Capture the cell that displays the provided text and extract its (X, Y) central coordinate. 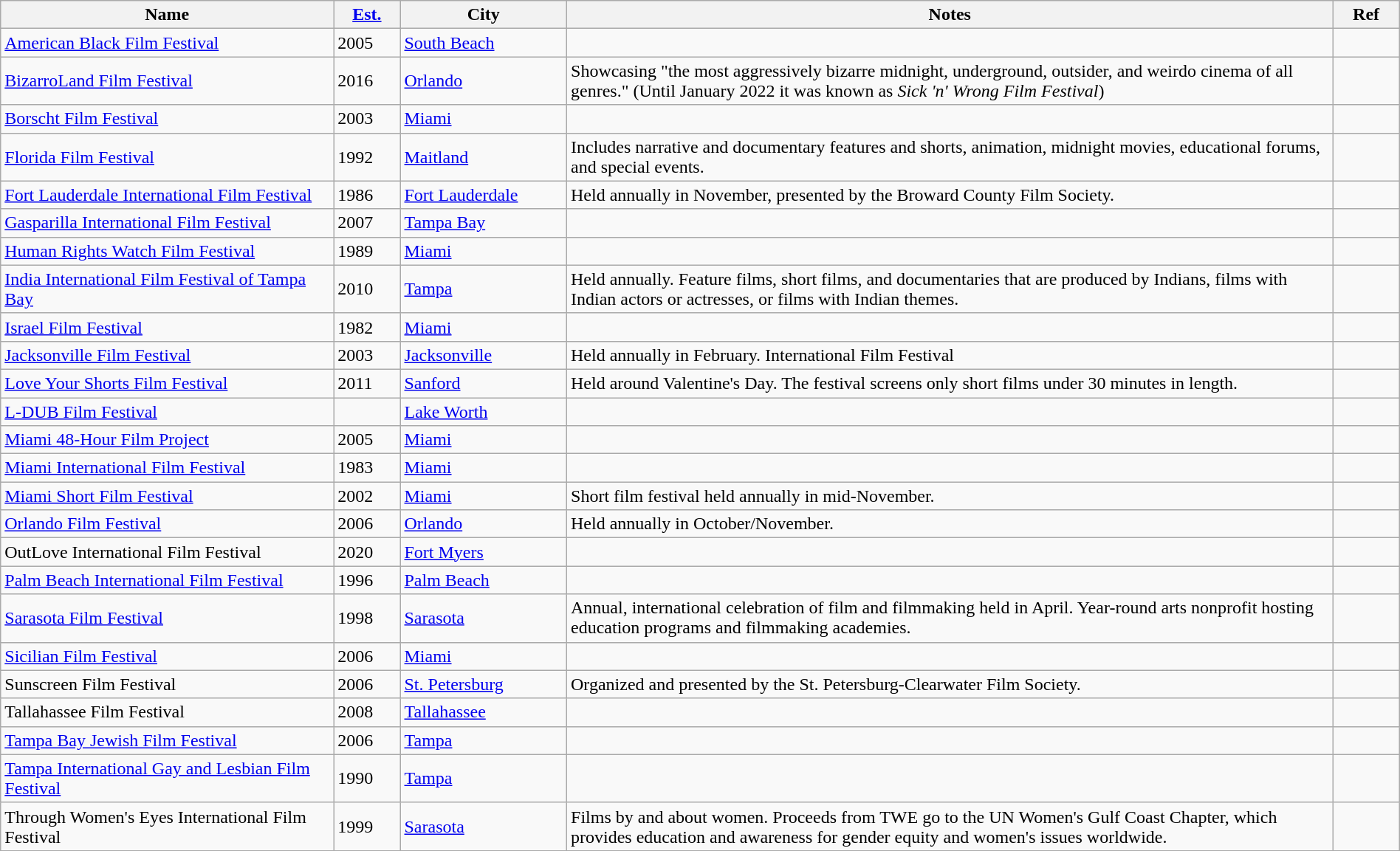
2007 (367, 223)
Tallahassee Film Festival (167, 712)
1989 (367, 251)
Ref (1366, 15)
1996 (367, 580)
American Black Film Festival (167, 43)
1998 (367, 619)
Sarasota Film Festival (167, 619)
South Beach (484, 43)
Held around Valentine's Day. The festival screens only short films under 30 minutes in length. (950, 383)
1992 (367, 156)
Orlando Film Festival (167, 524)
Tallahassee (484, 712)
Human Rights Watch Film Festival (167, 251)
Israel Film Festival (167, 327)
Sunscreen Film Festival (167, 684)
Gasparilla International Film Festival (167, 223)
Miami Short Film Festival (167, 496)
St. Petersburg (484, 684)
City (484, 15)
BizarroLand Film Festival (167, 81)
2020 (367, 552)
Held annually in February. International Film Festival (950, 355)
L-DUB Film Festival (167, 411)
OutLove International Film Festival (167, 552)
Jacksonville (484, 355)
2010 (367, 289)
Fort Lauderdale (484, 195)
1982 (367, 327)
Includes narrative and documentary features and shorts, animation, midnight movies, educational forums, and special events. (950, 156)
Tampa International Gay and Lesbian Film Festival (167, 778)
Short film festival held annually in mid-November. (950, 496)
1983 (367, 468)
2016 (367, 81)
Sicilian Film Festival (167, 656)
1986 (367, 195)
1990 (367, 778)
Through Women's Eyes International Film Festival (167, 827)
India International Film Festival of Tampa Bay (167, 289)
Palm Beach International Film Festival (167, 580)
Borscht Film Festival (167, 119)
2008 (367, 712)
2011 (367, 383)
Jacksonville Film Festival (167, 355)
Love Your Shorts Film Festival (167, 383)
Fort Myers (484, 552)
Name (167, 15)
Miami 48-Hour Film Project (167, 440)
Lake Worth (484, 411)
Florida Film Festival (167, 156)
Fort Lauderdale International Film Festival (167, 195)
Organized and presented by the St. Petersburg-Clearwater Film Society. (950, 684)
Held annually in October/November. (950, 524)
Held annually in November, presented by the Broward County Film Society. (950, 195)
Est. (367, 15)
2002 (367, 496)
Tampa Bay Jewish Film Festival (167, 740)
Sanford (484, 383)
Miami International Film Festival (167, 468)
Tampa Bay (484, 223)
Maitland (484, 156)
1999 (367, 827)
Palm Beach (484, 580)
Notes (950, 15)
